Output the [X, Y] coordinate of the center of the cell containing the given text.  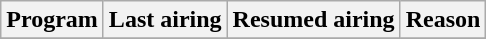
Last airing [165, 20]
Program [52, 20]
Resumed airing [314, 20]
Reason [443, 20]
